Detect which cell encompasses the target text, then output its [x, y] center coordinate. 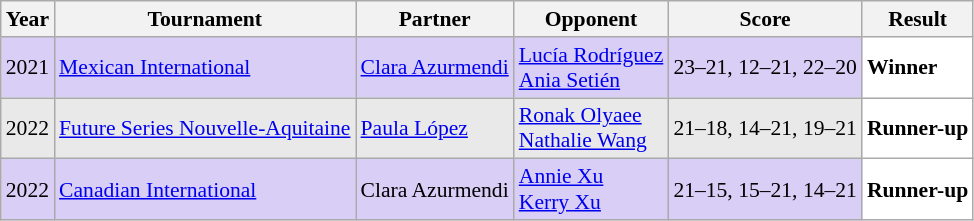
Mexican International [204, 68]
Partner [435, 19]
Year [28, 19]
Opponent [592, 19]
23–21, 12–21, 22–20 [765, 68]
21–15, 15–21, 14–21 [765, 190]
Canadian International [204, 190]
Winner [918, 68]
2021 [28, 68]
Ronak Olyaee Nathalie Wang [592, 128]
21–18, 14–21, 19–21 [765, 128]
Paula López [435, 128]
Score [765, 19]
Annie Xu Kerry Xu [592, 190]
Future Series Nouvelle-Aquitaine [204, 128]
Result [918, 19]
Tournament [204, 19]
Lucía Rodríguez Ania Setién [592, 68]
